Provide the (X, Y) coordinate of the cell's center where the given text is located.  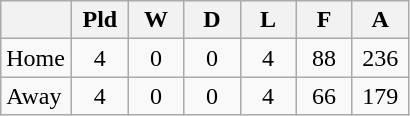
236 (380, 58)
L (268, 20)
88 (324, 58)
F (324, 20)
179 (380, 96)
A (380, 20)
66 (324, 96)
Away (36, 96)
W (156, 20)
Home (36, 58)
D (212, 20)
Pld (100, 20)
